Determine the (x, y) coordinate at the center of the cell enclosing the given text.  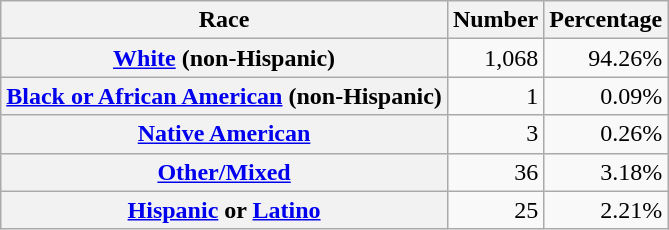
0.09% (606, 96)
36 (495, 172)
Hispanic or Latino (224, 210)
3 (495, 134)
Percentage (606, 20)
Other/Mixed (224, 172)
0.26% (606, 134)
1 (495, 96)
1,068 (495, 58)
3.18% (606, 172)
Race (224, 20)
25 (495, 210)
Native American (224, 134)
White (non-Hispanic) (224, 58)
Number (495, 20)
2.21% (606, 210)
Black or African American (non-Hispanic) (224, 96)
94.26% (606, 58)
